Extract the (x, y) coordinate from the center of the cell holding the provided text.  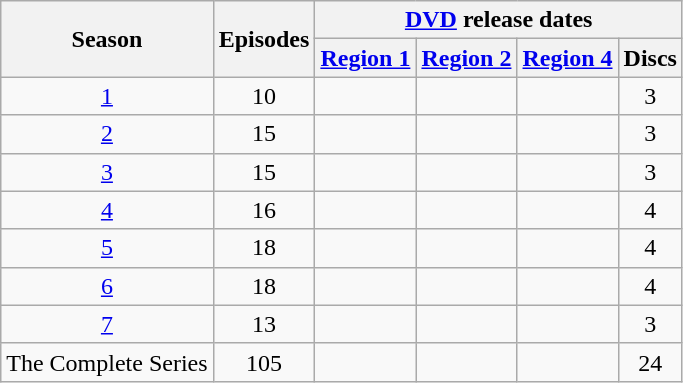
7 (107, 324)
Region 2 (466, 58)
Region 4 (568, 58)
105 (264, 362)
2 (107, 134)
Episodes (264, 39)
16 (264, 210)
Season (107, 39)
24 (650, 362)
6 (107, 286)
13 (264, 324)
5 (107, 248)
1 (107, 96)
DVD release dates (499, 20)
Region 1 (366, 58)
10 (264, 96)
The Complete Series (107, 362)
Discs (650, 58)
